Output the (x, y) coordinate of the center of the cell containing the given text.  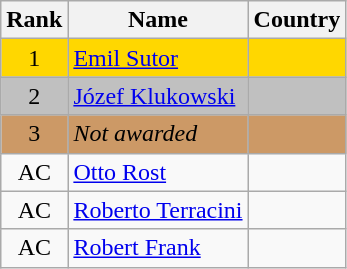
Rank (34, 20)
Robert Frank (158, 248)
Roberto Terracini (158, 210)
3 (34, 134)
Józef Klukowski (158, 96)
2 (34, 96)
Country (297, 20)
Not awarded (158, 134)
Name (158, 20)
Otto Rost (158, 172)
Emil Sutor (158, 58)
1 (34, 58)
